Detect which cell encompasses the target text, then output its [X, Y] center coordinate. 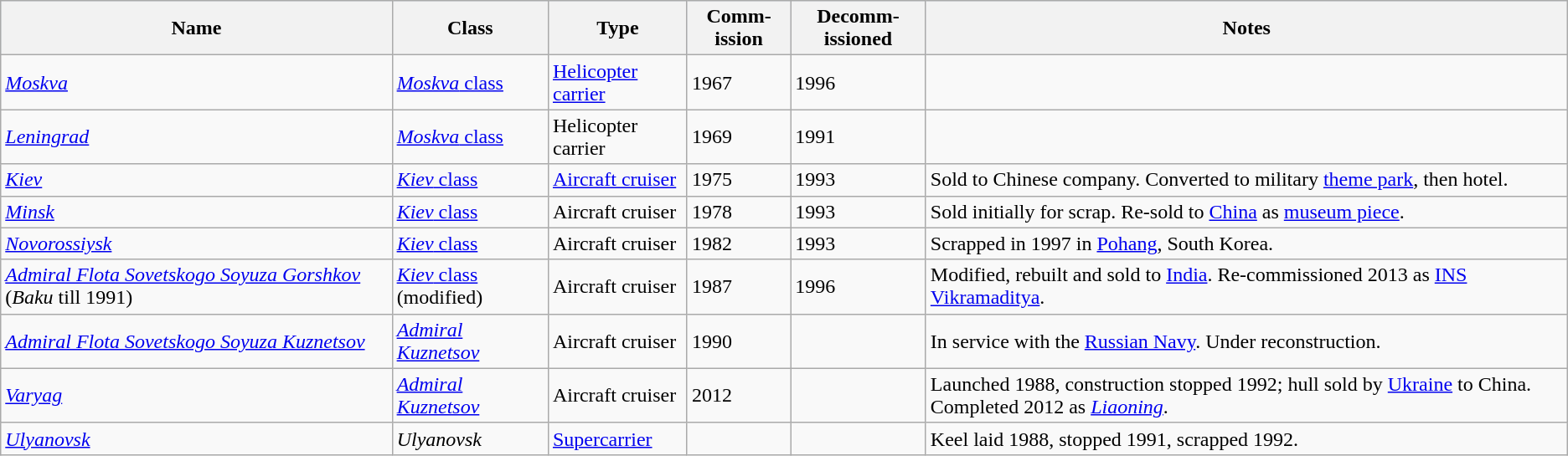
Varyag [196, 395]
Admiral Flota Sovetskogo Soyuza Gorshkov (Baku till 1991) [196, 286]
Moskva [196, 82]
Comm­ission [739, 28]
Kiev [196, 180]
Modified, rebuilt and sold to India. Re-commissioned 2013 as INS Vikramaditya. [1246, 286]
Scrapped in 1997 in Pohang, South Korea. [1246, 243]
Supercarrier [617, 438]
In service with the Russian Navy. Under reconstruction. [1246, 341]
1969 [739, 137]
Sold to Chinese company. Converted to military theme park, then hotel. [1246, 180]
Minsk [196, 212]
Decomm­issioned [859, 28]
Admiral Flota Sovetskogo Soyuza Kuznetsov [196, 341]
Keel laid 1988, stopped 1991, scrapped 1992. [1246, 438]
1990 [739, 341]
Class [470, 28]
1967 [739, 82]
Launched 1988, construction stopped 1992; hull sold by Ukraine to China. Completed 2012 as Liaoning. [1246, 395]
1991 [859, 137]
Name [196, 28]
2012 [739, 395]
Notes [1246, 28]
Novorossiysk [196, 243]
1975 [739, 180]
1987 [739, 286]
Kiev class (modified) [470, 286]
Sold initially for scrap. Re-sold to China as museum piece. [1246, 212]
Type [617, 28]
1978 [739, 212]
Leningrad [196, 137]
1982 [739, 243]
